From the cell containing the given text, extract its center point as [X, Y] coordinate. 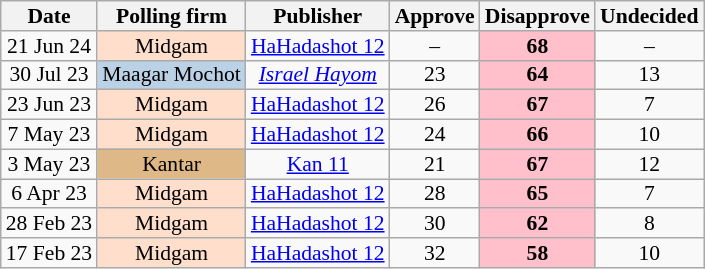
Polling firm [172, 16]
Maagar Mochot [172, 75]
21 [435, 164]
30 [435, 224]
23 Jun 23 [49, 105]
68 [538, 46]
7 May 23 [49, 135]
65 [538, 194]
Israel Hayom [318, 75]
6 Apr 23 [49, 194]
66 [538, 135]
21 Jun 24 [49, 46]
30 Jul 23 [49, 75]
62 [538, 224]
Disapprove [538, 16]
23 [435, 75]
58 [538, 253]
12 [649, 164]
Undecided [649, 16]
26 [435, 105]
13 [649, 75]
3 May 23 [49, 164]
Kantar [172, 164]
Approve [435, 16]
32 [435, 253]
28 Feb 23 [49, 224]
Kan 11 [318, 164]
Date [49, 16]
64 [538, 75]
17 Feb 23 [49, 253]
24 [435, 135]
Publisher [318, 16]
28 [435, 194]
8 [649, 224]
